Pinpoint the cell where the given text exists, returning its [X, Y] midpoint coordinate. 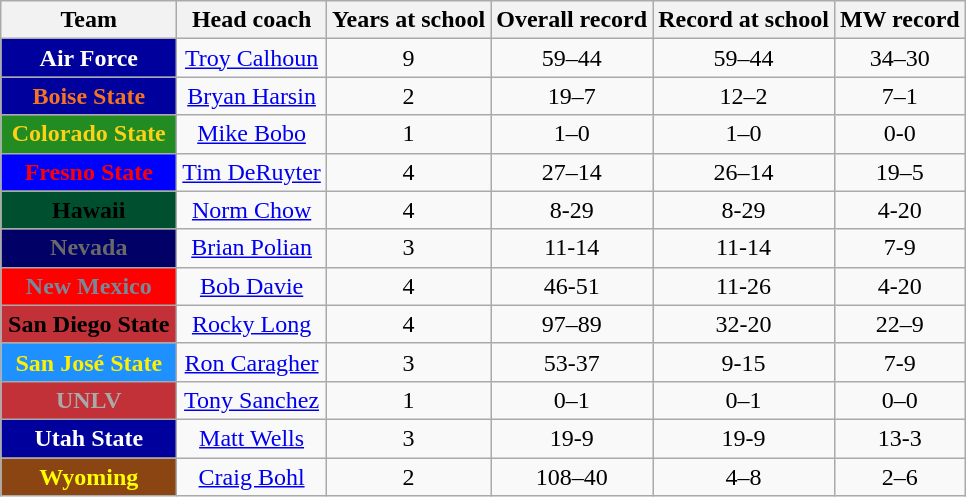
Team [89, 20]
Years at school [408, 20]
Rocky Long [252, 324]
Hawaii [89, 210]
UNLV [89, 400]
9 [408, 58]
Brian Polian [252, 248]
11-26 [744, 286]
22–9 [900, 324]
Head coach [252, 20]
0–0 [900, 400]
Ron Caragher [252, 362]
New Mexico [89, 286]
Tim DeRuyter [252, 172]
4–8 [744, 477]
Colorado State [89, 134]
Matt Wells [252, 438]
26–14 [744, 172]
34–30 [900, 58]
19–5 [900, 172]
Record at school [744, 20]
12–2 [744, 96]
97–89 [572, 324]
San José State [89, 362]
27–14 [572, 172]
Wyoming [89, 477]
46-51 [572, 286]
Mike Bobo [252, 134]
19–7 [572, 96]
2–6 [900, 477]
San Diego State [89, 324]
108–40 [572, 477]
13-3 [900, 438]
Norm Chow [252, 210]
MW record [900, 20]
Troy Calhoun [252, 58]
Craig Bohl [252, 477]
Boise State [89, 96]
32-20 [744, 324]
0-0 [900, 134]
Fresno State [89, 172]
Nevada [89, 248]
Overall record [572, 20]
Utah State [89, 438]
9-15 [744, 362]
Air Force [89, 58]
Tony Sanchez [252, 400]
53-37 [572, 362]
7–1 [900, 96]
Bryan Harsin [252, 96]
Bob Davie [252, 286]
